Detect which cell encompasses the target text, then output its (x, y) center coordinate. 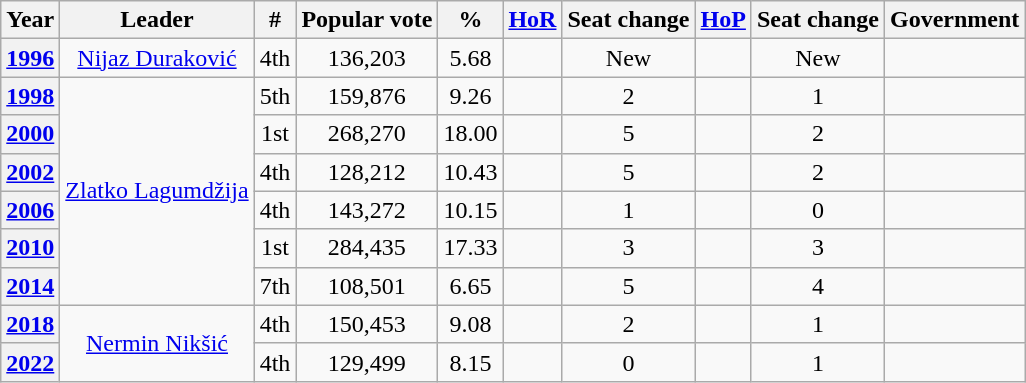
18.00 (470, 134)
143,272 (367, 210)
1996 (30, 58)
Zlatko Lagumdžija (157, 191)
284,435 (367, 248)
128,212 (367, 172)
Year (30, 20)
HoR (532, 20)
5th (275, 96)
2010 (30, 248)
Nermin Nikšić (157, 343)
% (470, 20)
17.33 (470, 248)
2002 (30, 172)
Nijaz Duraković (157, 58)
159,876 (367, 96)
129,499 (367, 362)
268,270 (367, 134)
10.43 (470, 172)
10.15 (470, 210)
# (275, 20)
2000 (30, 134)
9.08 (470, 324)
2014 (30, 286)
2022 (30, 362)
Leader (157, 20)
2006 (30, 210)
4 (818, 286)
150,453 (367, 324)
6.65 (470, 286)
HoP (723, 20)
108,501 (367, 286)
Government (954, 20)
7th (275, 286)
136,203 (367, 58)
5.68 (470, 58)
2018 (30, 324)
Popular vote (367, 20)
8.15 (470, 362)
1998 (30, 96)
9.26 (470, 96)
